Determine the [x, y] coordinate at the center of the cell enclosing the given text.  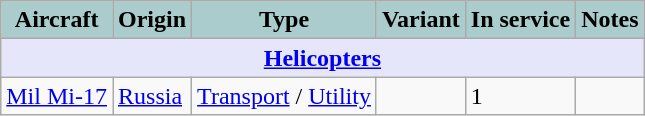
Russia [152, 96]
Transport / Utility [284, 96]
Type [284, 20]
In service [520, 20]
Helicopters [322, 58]
Mil Mi-17 [57, 96]
Origin [152, 20]
Aircraft [57, 20]
Variant [420, 20]
1 [520, 96]
Notes [610, 20]
